From the cell containing the given text, extract its center point as (x, y) coordinate. 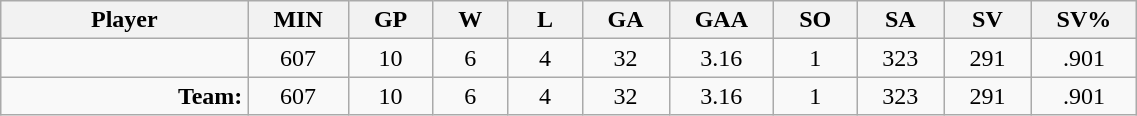
Team: (124, 96)
SV% (1084, 20)
SV (988, 20)
Player (124, 20)
W (470, 20)
SA (900, 20)
MIN (298, 20)
GP (390, 20)
L (545, 20)
SO (816, 20)
GA (626, 20)
GAA (721, 20)
